Locate the cell with the specified text and output its [x, y] center coordinate. 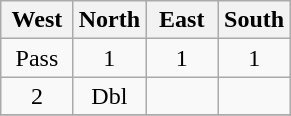
South [254, 20]
East [182, 20]
Pass [37, 58]
West [37, 20]
Dbl [109, 96]
2 [37, 96]
North [109, 20]
